Return the (x, y) coordinate for the center point of the cell that contains the specified text.  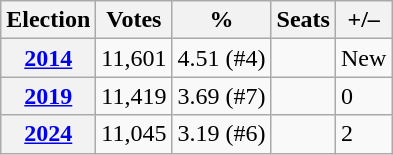
3.69 (#7) (222, 96)
2024 (48, 134)
Votes (134, 20)
3.19 (#6) (222, 134)
11,045 (134, 134)
11,601 (134, 58)
New (363, 58)
11,419 (134, 96)
2 (363, 134)
2014 (48, 58)
% (222, 20)
0 (363, 96)
Election (48, 20)
+/– (363, 20)
2019 (48, 96)
Seats (303, 20)
4.51 (#4) (222, 58)
